Determine the (X, Y) coordinate at the center of the cell enclosing the given text.  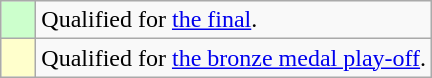
Qualified for the final. (234, 20)
Qualified for the bronze medal play-off. (234, 58)
